Identify which cell holds the provided text, then report its (x, y) central coordinate. 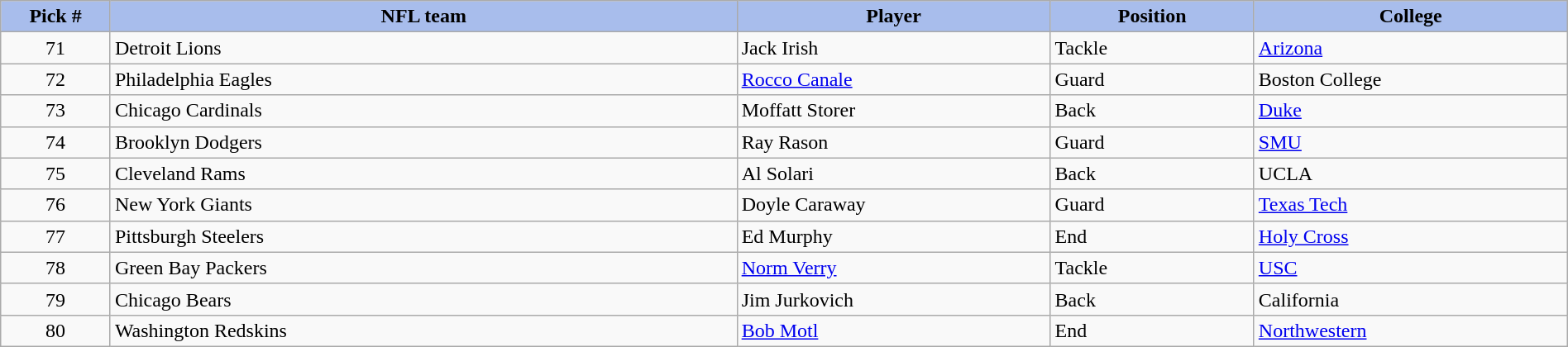
Al Solari (893, 173)
Boston College (1411, 79)
73 (56, 111)
California (1411, 299)
Ray Rason (893, 142)
SMU (1411, 142)
80 (56, 330)
Chicago Cardinals (423, 111)
Rocco Canale (893, 79)
Moffatt Storer (893, 111)
Northwestern (1411, 330)
Ed Murphy (893, 236)
Holy Cross (1411, 236)
Arizona (1411, 48)
USC (1411, 268)
New York Giants (423, 205)
Pittsburgh Steelers (423, 236)
71 (56, 48)
UCLA (1411, 173)
Cleveland Rams (423, 173)
Texas Tech (1411, 205)
Position (1152, 17)
75 (56, 173)
Pick # (56, 17)
NFL team (423, 17)
Player (893, 17)
Chicago Bears (423, 299)
Philadelphia Eagles (423, 79)
Duke (1411, 111)
77 (56, 236)
Washington Redskins (423, 330)
Jack Irish (893, 48)
College (1411, 17)
74 (56, 142)
72 (56, 79)
78 (56, 268)
76 (56, 205)
Detroit Lions (423, 48)
Bob Motl (893, 330)
79 (56, 299)
Green Bay Packers (423, 268)
Brooklyn Dodgers (423, 142)
Doyle Caraway (893, 205)
Norm Verry (893, 268)
Jim Jurkovich (893, 299)
